Detect which cell encompasses the target text, then output its (X, Y) center coordinate. 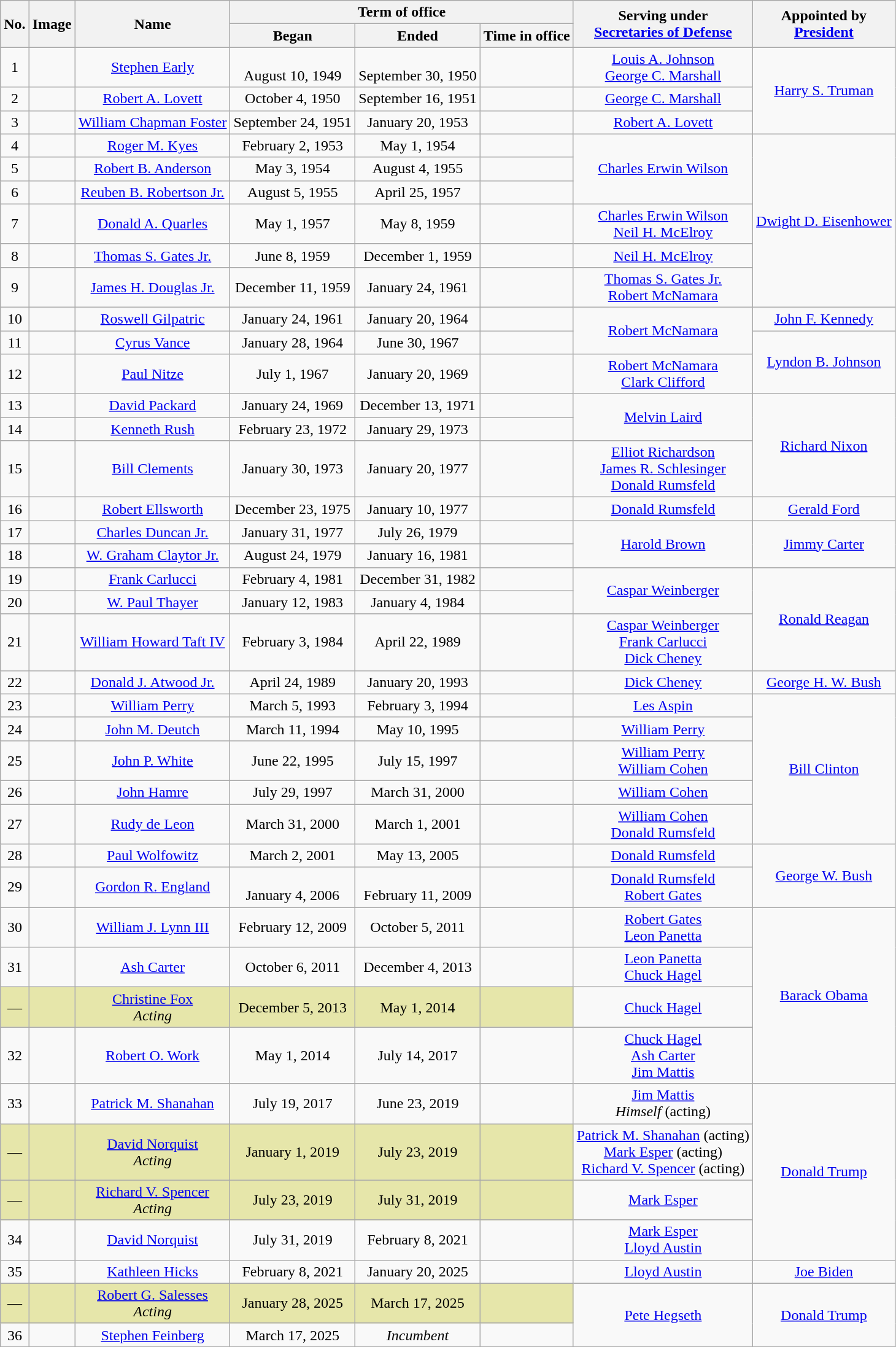
January 30, 1973 (293, 469)
Donald A. Quarles (152, 223)
Harold Brown (663, 544)
Chuck Hagel (663, 1007)
36 (15, 1335)
David Norquist (152, 1240)
Robert O. Work (152, 1055)
September 24, 1951 (293, 122)
Robert B. Anderson (152, 169)
No. (15, 24)
Time in office (527, 36)
17 (15, 532)
22 (15, 682)
29 (15, 888)
Stephen Early (152, 68)
14 (15, 429)
Dick Cheney (663, 682)
March 2, 2001 (293, 856)
10 (15, 319)
6 (15, 192)
January 20, 1993 (418, 682)
William Cohen (663, 792)
John Hamre (152, 792)
January 29, 1973 (418, 429)
Lloyd Austin (663, 1271)
13 (15, 406)
January 16, 1981 (418, 556)
Robert Ellsworth (152, 509)
1 (15, 68)
June 8, 1959 (293, 255)
January 20, 1969 (418, 375)
Jimmy Carter (824, 544)
Charles Erwin Wilson (663, 169)
December 13, 1971 (418, 406)
Name (152, 24)
18 (15, 556)
January 31, 1977 (293, 532)
August 24, 1979 (293, 556)
Began (293, 36)
Donald J. Atwood Jr. (152, 682)
Appointed byPresident (824, 24)
Caspar WeinbergerFrank CarlucciDick Cheney (663, 642)
34 (15, 1240)
Roger M. Kyes (152, 146)
William J. Lynn III (152, 927)
Bill Clements (152, 469)
Thomas S. Gates Jr.Robert McNamara (663, 287)
7 (15, 223)
February 3, 1994 (418, 705)
Incumbent (418, 1335)
August 5, 1955 (293, 192)
Dwight D. Eisenhower (824, 220)
Thomas S. Gates Jr. (152, 255)
July 14, 2017 (418, 1055)
2 (15, 99)
25 (15, 760)
Caspar Weinberger (663, 591)
Robert McNamara (663, 330)
32 (15, 1055)
June 23, 2019 (418, 1104)
Leon PanettaChuck Hagel (663, 968)
William Chapman Foster (152, 122)
December 11, 1959 (293, 287)
Ash Carter (152, 968)
28 (15, 856)
Richard Nixon (824, 446)
Pete Hegseth (663, 1315)
Chuck HagelAsh CarterJim Mattis (663, 1055)
W. Paul Thayer (152, 602)
July 1, 1967 (293, 375)
December 31, 1982 (418, 579)
Robert G. SalessesActing (152, 1303)
January 28, 1964 (293, 342)
20 (15, 602)
16 (15, 509)
September 30, 1950 (418, 68)
September 16, 1951 (418, 99)
4 (15, 146)
30 (15, 927)
Robert GatesLeon Panetta (663, 927)
Cyrus Vance (152, 342)
26 (15, 792)
January 24, 1969 (293, 406)
June 30, 1967 (418, 342)
27 (15, 824)
July 26, 1979 (418, 532)
February 4, 1981 (293, 579)
Gordon R. England (152, 888)
January 4, 2006 (293, 888)
Donald RumsfeldRobert Gates (663, 888)
February 12, 2009 (293, 927)
October 4, 1950 (293, 99)
January 20, 1953 (418, 122)
Christine FoxActing (152, 1007)
August 10, 1949 (293, 68)
Ronald Reagan (824, 619)
W. Graham Claytor Jr. (152, 556)
Frank Carlucci (152, 579)
James H. Douglas Jr. (152, 287)
Mark Esper (663, 1200)
William CohenDonald Rumsfeld (663, 824)
24 (15, 729)
Neil H. McElroy (663, 255)
David Packard (152, 406)
23 (15, 705)
May 1, 1954 (418, 146)
Barack Obama (824, 996)
David NorquistActing (152, 1152)
May 3, 1954 (293, 169)
May 8, 1959 (418, 223)
15 (15, 469)
Patrick M. Shanahan (acting)Mark Esper (acting)Richard V. Spencer (acting) (663, 1152)
12 (15, 375)
January 20, 1977 (418, 469)
William Howard Taft IV (152, 642)
Kathleen Hicks (152, 1271)
Richard V. SpencerActing (152, 1200)
Charles Duncan Jr. (152, 532)
January 12, 1983 (293, 602)
Ended (418, 36)
January 20, 1964 (418, 319)
11 (15, 342)
Charles Erwin WilsonNeil H. McElroy (663, 223)
Gerald Ford (824, 509)
June 22, 1995 (293, 760)
19 (15, 579)
George W. Bush (824, 875)
March 11, 1994 (293, 729)
Mark Esper Lloyd Austin (663, 1240)
December 5, 2013 (293, 1007)
February 23, 1972 (293, 429)
October 5, 2011 (418, 927)
April 24, 1989 (293, 682)
21 (15, 642)
December 1, 1959 (418, 255)
Image (52, 24)
Les Aspin (663, 705)
May 13, 2005 (418, 856)
8 (15, 255)
July 15, 1997 (418, 760)
March 5, 1993 (293, 705)
Bill Clinton (824, 769)
October 6, 2011 (293, 968)
35 (15, 1271)
William PerryWilliam Cohen (663, 760)
July 19, 2017 (293, 1104)
April 25, 1957 (418, 192)
33 (15, 1104)
April 22, 1989 (418, 642)
January 1, 2019 (293, 1152)
December 4, 2013 (418, 968)
Reuben B. Robertson Jr. (152, 192)
January 4, 1984 (418, 602)
Patrick M. Shanahan (152, 1104)
Joe Biden (824, 1271)
Harry S. Truman (824, 91)
January 10, 1977 (418, 509)
May 1, 1957 (293, 223)
February 3, 1984 (293, 642)
Rudy de Leon (152, 824)
31 (15, 968)
Jim MattisHimself (acting) (663, 1104)
Stephen Feinberg (152, 1335)
Paul Nitze (152, 375)
5 (15, 169)
January 20, 2025 (418, 1271)
Lyndon B. Johnson (824, 362)
August 4, 1955 (418, 169)
December 23, 1975 (293, 509)
Serving underSecretaries of Defense (663, 24)
Louis A. JohnsonGeorge C. Marshall (663, 68)
George H. W. Bush (824, 682)
George C. Marshall (663, 99)
Paul Wolfowitz (152, 856)
January 28, 2025 (293, 1303)
John P. White (152, 760)
3 (15, 122)
Roswell Gilpatric (152, 319)
John M. Deutch (152, 729)
John F. Kennedy (824, 319)
Term of office (401, 12)
March 1, 2001 (418, 824)
Melvin Laird (663, 417)
Robert McNamaraClark Clifford (663, 375)
Kenneth Rush (152, 429)
9 (15, 287)
February 11, 2009 (418, 888)
Elliot RichardsonJames R. SchlesingerDonald Rumsfeld (663, 469)
February 2, 1953 (293, 146)
May 10, 1995 (418, 729)
July 29, 1997 (293, 792)
